Pinpoint the cell where the given text exists, returning its (x, y) midpoint coordinate. 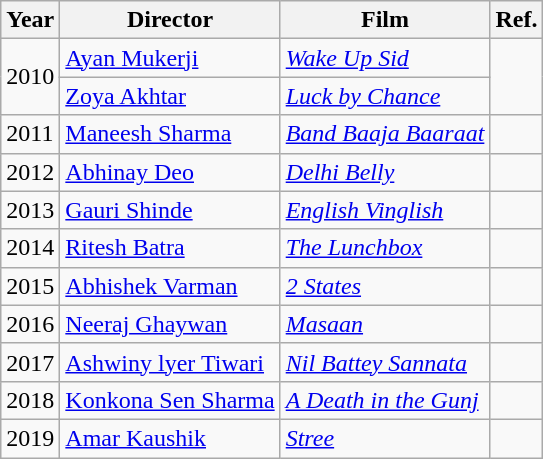
Delhi Belly (385, 172)
English Vinglish (385, 210)
The Lunchbox (385, 248)
Gauri Shinde (170, 210)
Wake Up Sid (385, 58)
2010 (30, 77)
Ayan Mukerji (170, 58)
A Death in the Gunj (385, 400)
Ritesh Batra (170, 248)
Konkona Sen Sharma (170, 400)
Year (30, 20)
Zoya Akhtar (170, 96)
Film (385, 20)
Band Baaja Baaraat (385, 134)
Amar Kaushik (170, 438)
2017 (30, 362)
Masaan (385, 324)
Luck by Chance (385, 96)
2016 (30, 324)
2018 (30, 400)
2 States (385, 286)
2019 (30, 438)
Maneesh Sharma (170, 134)
Director (170, 20)
Ashwiny lyer Tiwari (170, 362)
Ref. (516, 20)
Neeraj Ghaywan (170, 324)
Nil Battey Sannata (385, 362)
Abhinay Deo (170, 172)
2014 (30, 248)
2012 (30, 172)
Stree (385, 438)
2015 (30, 286)
2011 (30, 134)
2013 (30, 210)
Abhishek Varman (170, 286)
